Return the (x, y) coordinate for the center point of the cell that contains the specified text.  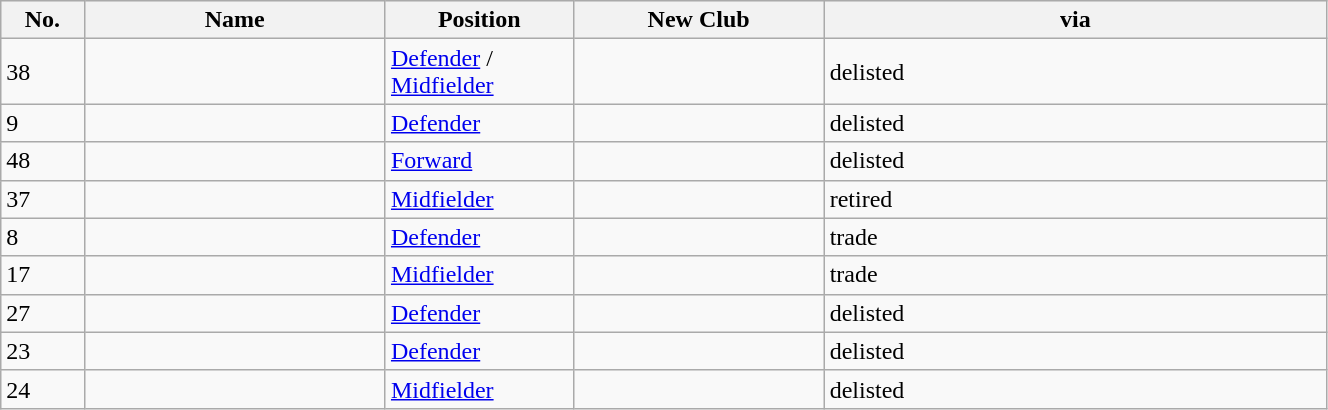
Forward (479, 161)
Name (234, 20)
No. (42, 20)
48 (42, 161)
retired (1075, 199)
23 (42, 351)
New Club (698, 20)
17 (42, 275)
27 (42, 313)
8 (42, 237)
9 (42, 123)
via (1075, 20)
Position (479, 20)
37 (42, 199)
Defender / Midfielder (479, 72)
38 (42, 72)
24 (42, 389)
